For the text-containing cell, return its midpoint in [X, Y] coordinate format. 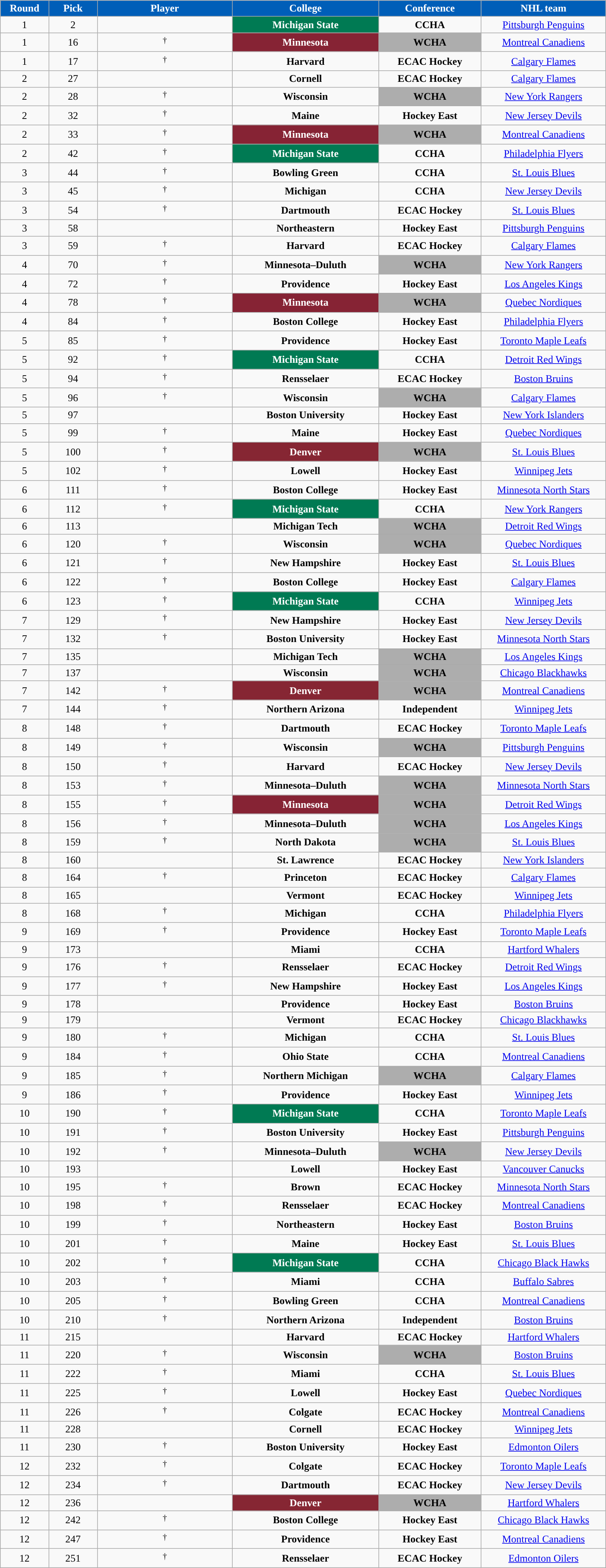
202 [73, 1263]
203 [73, 1282]
96 [73, 397]
132 [73, 639]
94 [73, 379]
27 [73, 79]
Round [25, 9]
210 [73, 1320]
97 [73, 415]
58 [73, 228]
45 [73, 192]
148 [73, 728]
72 [73, 284]
190 [73, 1114]
135 [73, 657]
33 [73, 135]
42 [73, 153]
230 [73, 1447]
195 [73, 1187]
44 [73, 172]
Buffalo Sabres [543, 1282]
150 [73, 767]
184 [73, 1056]
186 [73, 1095]
17 [73, 61]
99 [73, 433]
142 [73, 691]
180 [73, 1038]
173 [73, 949]
168 [73, 913]
215 [73, 1337]
Pick [73, 9]
191 [73, 1132]
198 [73, 1206]
226 [73, 1412]
193 [73, 1169]
St. Lawrence [305, 860]
185 [73, 1076]
112 [73, 509]
70 [73, 265]
232 [73, 1467]
179 [73, 1020]
113 [73, 527]
144 [73, 709]
242 [73, 1520]
85 [73, 341]
164 [73, 877]
205 [73, 1301]
176 [73, 967]
234 [73, 1485]
251 [73, 1559]
225 [73, 1393]
220 [73, 1355]
NHL team [543, 9]
123 [73, 601]
College [305, 9]
192 [73, 1152]
228 [73, 1429]
222 [73, 1374]
177 [73, 987]
16 [73, 43]
129 [73, 620]
120 [73, 544]
156 [73, 824]
201 [73, 1244]
178 [73, 1004]
Player [164, 9]
247 [73, 1539]
165 [73, 895]
32 [73, 116]
102 [73, 471]
Vancouver Canucks [543, 1169]
59 [73, 246]
North Dakota [305, 842]
137 [73, 673]
28 [73, 96]
169 [73, 932]
Ohio State [305, 1056]
155 [73, 805]
78 [73, 303]
160 [73, 860]
199 [73, 1224]
92 [73, 360]
54 [73, 211]
122 [73, 582]
84 [73, 321]
111 [73, 490]
Princeton [305, 877]
Conference [430, 9]
236 [73, 1503]
121 [73, 563]
149 [73, 748]
Brown [305, 1187]
100 [73, 452]
Northern Michigan [305, 1076]
159 [73, 842]
153 [73, 785]
